For the text-containing cell, return its midpoint in [X, Y] coordinate format. 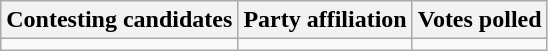
Votes polled [480, 20]
Contesting candidates [120, 20]
Party affiliation [325, 20]
